Return (X, Y) of the center of cell containing provided text 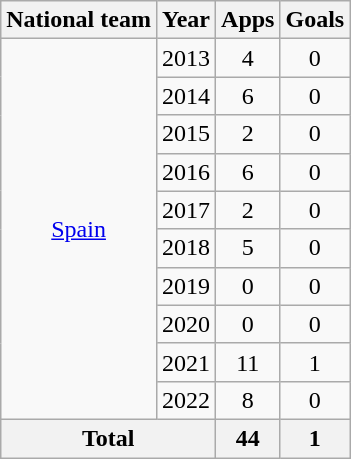
2013 (186, 58)
44 (248, 438)
2016 (186, 172)
Spain (79, 230)
4 (248, 58)
2021 (186, 362)
2022 (186, 400)
2019 (186, 286)
Total (108, 438)
5 (248, 248)
2014 (186, 96)
Year (186, 20)
11 (248, 362)
Goals (315, 20)
Apps (248, 20)
8 (248, 400)
2018 (186, 248)
2020 (186, 324)
National team (79, 20)
2017 (186, 210)
2015 (186, 134)
